Capture the cell that displays the provided text and extract its (x, y) central coordinate. 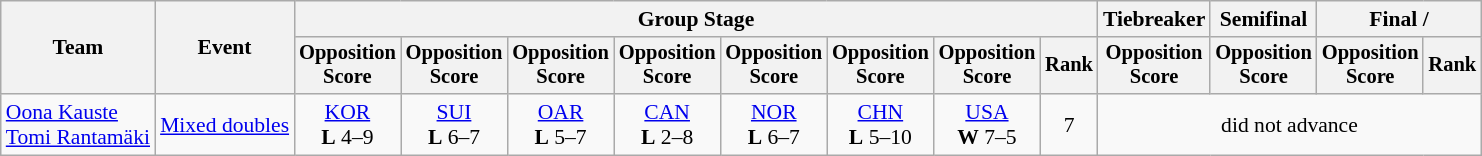
Final / (1399, 19)
KORL 4–9 (348, 124)
OARL 5–7 (560, 124)
Mixed doubles (224, 124)
Group Stage (696, 19)
Oona KausteTomi Rantamäki (78, 124)
SUIL 6–7 (454, 124)
Tiebreaker (1154, 19)
NORL 6–7 (774, 124)
Semifinal (1264, 19)
did not advance (1290, 124)
Team (78, 48)
7 (1069, 124)
CHNL 5–10 (880, 124)
CANL 2–8 (668, 124)
USA W 7–5 (988, 124)
Event (224, 48)
